Provide the [X, Y] coordinate of the cell's center where the given text is located.  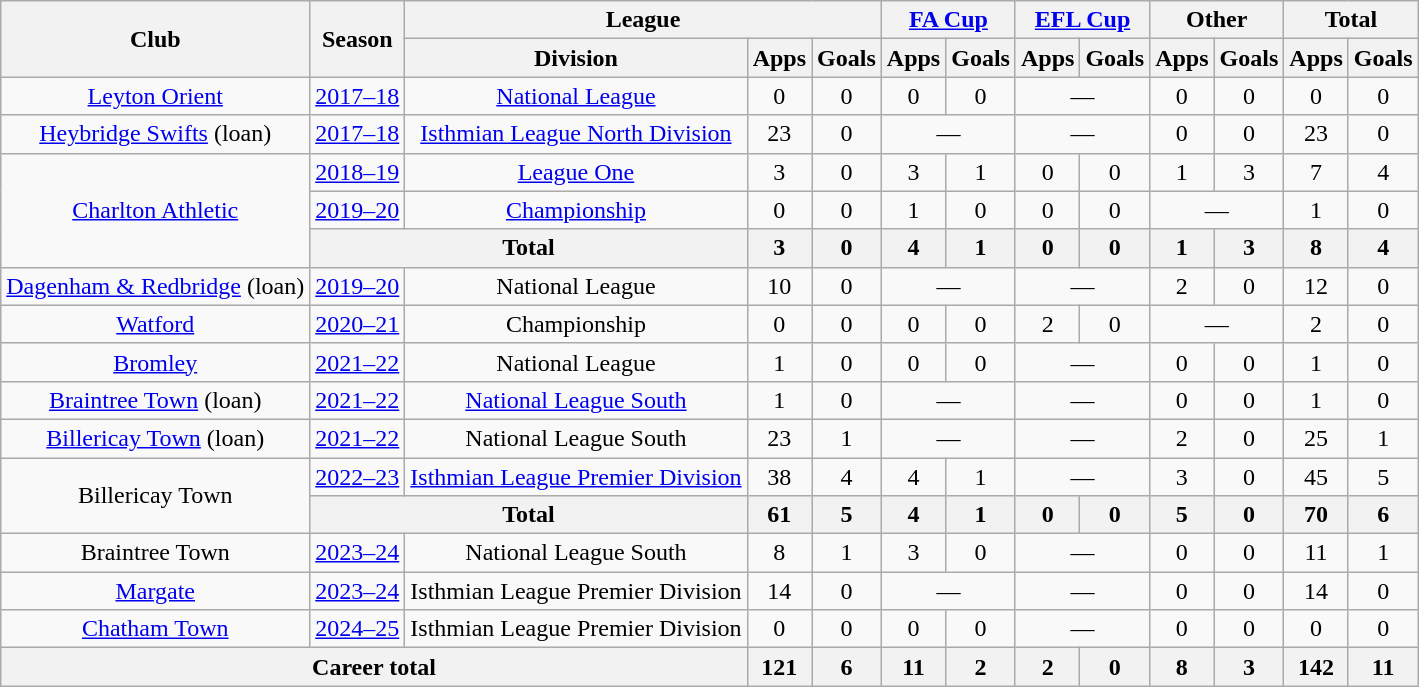
Margate [156, 591]
Watford [156, 324]
2022–23 [358, 477]
Charlton Athletic [156, 210]
Dagenham & Redbridge (loan) [156, 286]
Season [358, 39]
2024–25 [358, 629]
Chatham Town [156, 629]
Isthmian League North Division [576, 134]
Leyton Orient [156, 96]
Braintree Town [156, 553]
25 [1316, 438]
Billericay Town (loan) [156, 438]
142 [1316, 667]
Division [576, 58]
45 [1316, 477]
Bromley [156, 362]
70 [1316, 515]
Billericay Town [156, 496]
Other [1217, 20]
38 [779, 477]
Club [156, 39]
2020–21 [358, 324]
10 [779, 286]
EFL Cup [1082, 20]
7 [1316, 172]
League One [576, 172]
Heybridge Swifts (loan) [156, 134]
FA Cup [948, 20]
League [644, 20]
2018–19 [358, 172]
Career total [374, 667]
12 [1316, 286]
Braintree Town (loan) [156, 400]
121 [779, 667]
61 [779, 515]
